Search for the cell housing the specified text and yield its (X, Y) center coordinate. 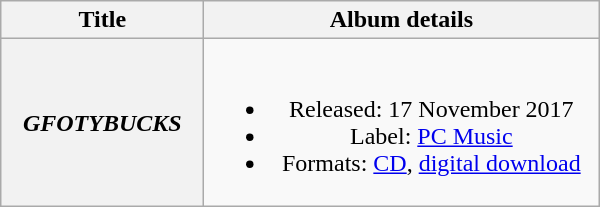
GFOTYBUCKS (102, 122)
Title (102, 20)
Album details (402, 20)
Released: 17 November 2017Label: PC MusicFormats: CD, digital download (402, 122)
